For the text-containing cell, return its midpoint in (X, Y) coordinate format. 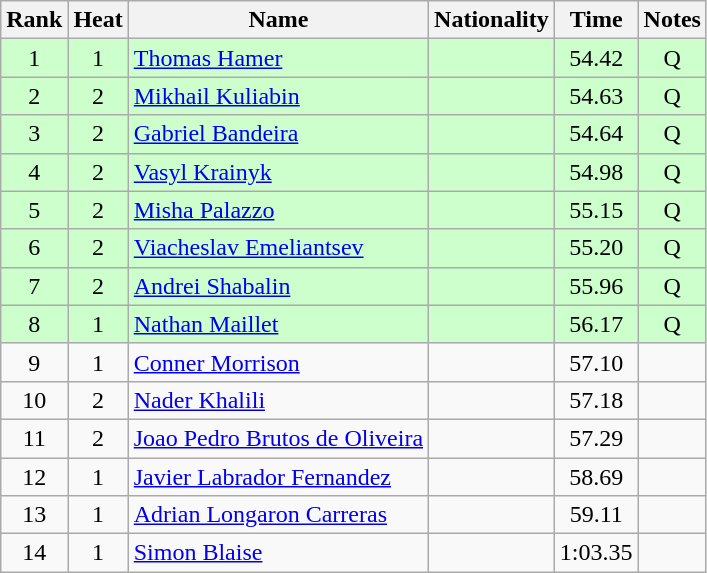
Vasyl Krainyk (278, 172)
Nader Khalili (278, 400)
Gabriel Bandeira (278, 134)
Thomas Hamer (278, 58)
58.69 (596, 477)
13 (34, 515)
4 (34, 172)
57.29 (596, 438)
Viacheslav Emeliantsev (278, 248)
55.20 (596, 248)
9 (34, 362)
3 (34, 134)
Misha Palazzo (278, 210)
55.96 (596, 286)
54.42 (596, 58)
Time (596, 20)
59.11 (596, 515)
Name (278, 20)
Heat (98, 20)
Conner Morrison (278, 362)
Andrei Shabalin (278, 286)
Javier Labrador Fernandez (278, 477)
Mikhail Kuliabin (278, 96)
7 (34, 286)
Nationality (492, 20)
1:03.35 (596, 553)
54.64 (596, 134)
5 (34, 210)
54.98 (596, 172)
Nathan Maillet (278, 324)
Notes (672, 20)
57.18 (596, 400)
Adrian Longaron Carreras (278, 515)
10 (34, 400)
57.10 (596, 362)
11 (34, 438)
8 (34, 324)
Joao Pedro Brutos de Oliveira (278, 438)
14 (34, 553)
12 (34, 477)
Simon Blaise (278, 553)
6 (34, 248)
55.15 (596, 210)
Rank (34, 20)
54.63 (596, 96)
56.17 (596, 324)
